Output the (X, Y) coordinate of the center of the cell containing the given text.  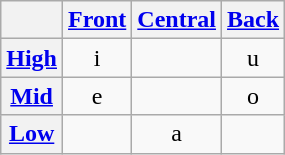
Front (98, 20)
o (254, 96)
High (32, 58)
Mid (32, 96)
Back (254, 20)
u (254, 58)
e (98, 96)
Low (32, 134)
i (98, 58)
Central (177, 20)
a (177, 134)
